Find where the given text appears and provide that cell's center as [x, y] coordinate. 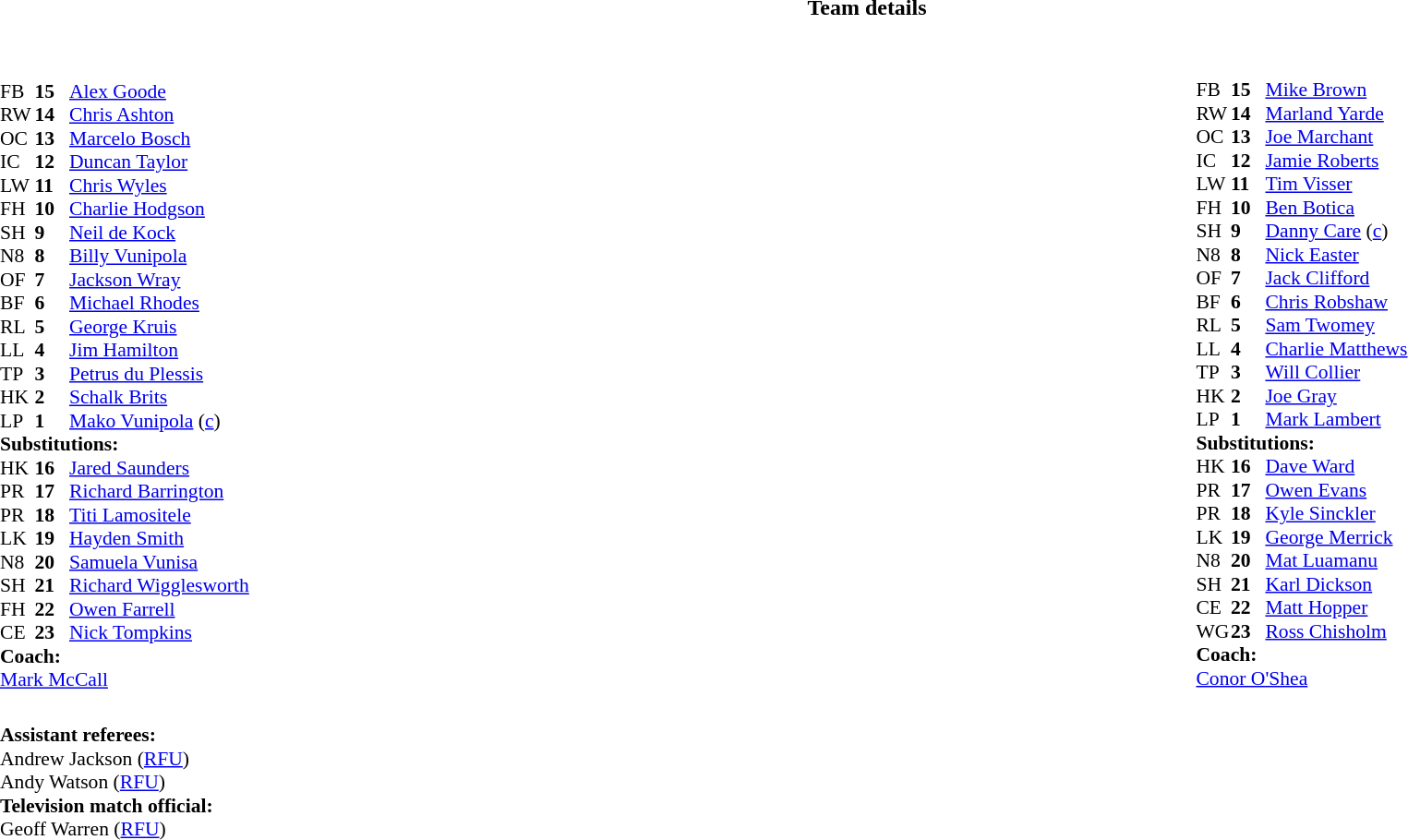
WG [1213, 631]
Owen Evans [1336, 490]
Jackson Wray [159, 280]
Hayden Smith [159, 538]
Samuela Vunisa [159, 562]
Marcelo Bosch [159, 138]
Nick Easter [1336, 255]
Richard Barrington [159, 492]
Mark McCall [125, 680]
Titi Lamositele [159, 515]
Marland Yarde [1336, 114]
Billy Vunipola [159, 256]
Karl Dickson [1336, 584]
Mako Vunipola (c) [159, 421]
Nick Tompkins [159, 632]
Schalk Brits [159, 398]
Ben Botica [1336, 208]
Conor O'Shea [1302, 678]
Jack Clifford [1336, 278]
Dave Ward [1336, 466]
Chris Wyles [159, 186]
Kyle Sinckler [1336, 514]
Sam Twomey [1336, 326]
Jamie Roberts [1336, 161]
Mike Brown [1336, 90]
Duncan Taylor [159, 162]
Charlie Hodgson [159, 210]
George Merrick [1336, 537]
Chris Ashton [159, 115]
Chris Robshaw [1336, 302]
Joe Gray [1336, 396]
George Kruis [159, 327]
Jim Hamilton [159, 350]
Mark Lambert [1336, 420]
Mat Luamanu [1336, 560]
Tim Visser [1336, 184]
Matt Hopper [1336, 608]
Danny Care (c) [1336, 232]
Will Collier [1336, 372]
Alex Goode [159, 91]
Charlie Matthews [1336, 349]
Joe Marchant [1336, 138]
Michael Rhodes [159, 304]
Ross Chisholm [1336, 631]
Owen Farrell [159, 609]
Jared Saunders [159, 468]
Petrus du Plessis [159, 374]
Richard Wigglesworth [159, 586]
Neil de Kock [159, 233]
